Return [X, Y] of the center of cell containing provided text 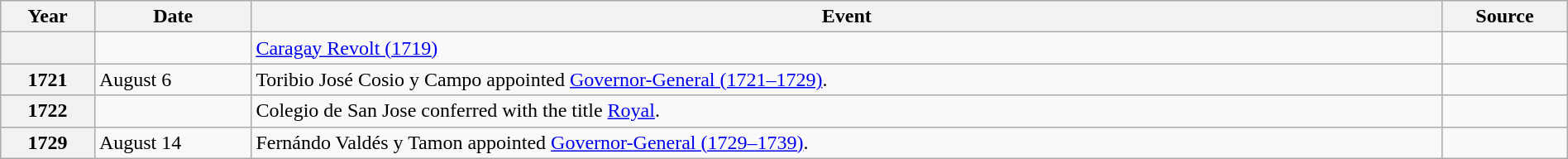
Date [172, 17]
Caragay Revolt (1719) [847, 48]
1729 [48, 142]
August 6 [172, 79]
Toribio José Cosio y Campo appointed Governor-General (1721–1729). [847, 79]
August 14 [172, 142]
Fernándo Valdés y Tamon appointed Governor-General (1729–1739). [847, 142]
1721 [48, 79]
Year [48, 17]
Colegio de San Jose conferred with the title Royal. [847, 111]
Event [847, 17]
Source [1505, 17]
1722 [48, 111]
